Extract the (X, Y) coordinate from the center of the cell holding the provided text.  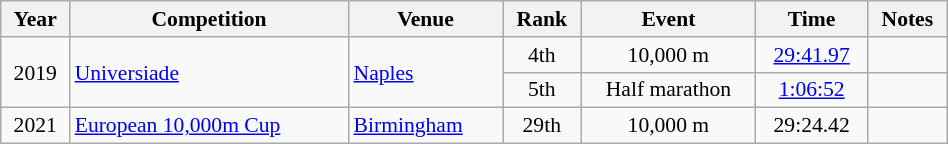
29:24.42 (812, 126)
Rank (542, 19)
Universiade (210, 72)
Competition (210, 19)
5th (542, 90)
Notes (907, 19)
Time (812, 19)
Half marathon (668, 90)
29th (542, 126)
1:06:52 (812, 90)
European 10,000m Cup (210, 126)
Year (36, 19)
2021 (36, 126)
2019 (36, 72)
Venue (426, 19)
Naples (426, 72)
Birmingham (426, 126)
Event (668, 19)
4th (542, 55)
29:41.97 (812, 55)
